Locate the cell with the specified text and output its (X, Y) center coordinate. 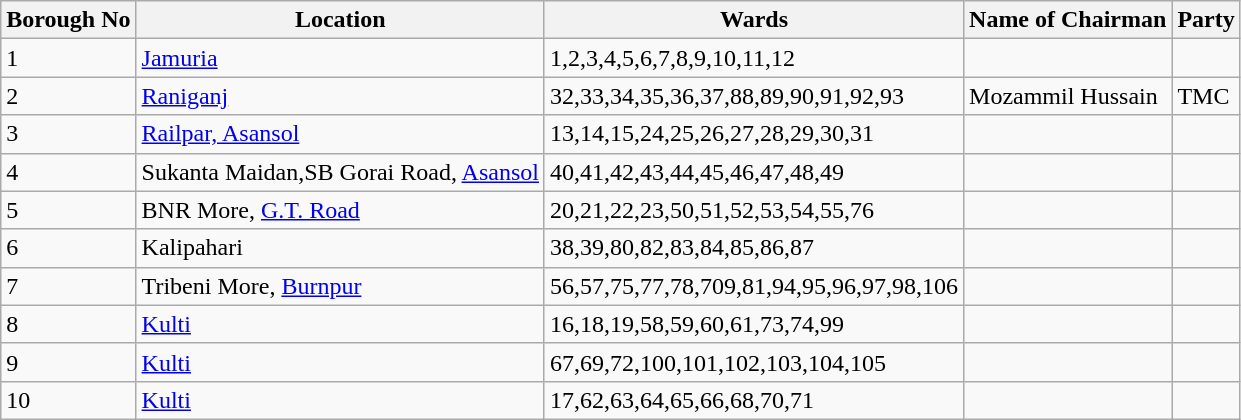
Party (1206, 20)
17,62,63,64,65,66,68,70,71 (754, 400)
Location (340, 20)
Name of Chairman (1068, 20)
Jamuria (340, 58)
56,57,75,77,78,709,81,94,95,96,97,98,106 (754, 286)
Kalipahari (340, 248)
Sukanta Maidan,SB Gorai Road, Asansol (340, 172)
8 (68, 324)
38,39,80,82,83,84,85,86,87 (754, 248)
TMC (1206, 96)
5 (68, 210)
13,14,15,24,25,26,27,28,29,30,31 (754, 134)
Tribeni More, Burnpur (340, 286)
1,2,3,4,5,6,7,8,9,10,11,12 (754, 58)
BNR More, G.T. Road (340, 210)
1 (68, 58)
Wards (754, 20)
16,18,19,58,59,60,61,73,74,99 (754, 324)
10 (68, 400)
4 (68, 172)
6 (68, 248)
67,69,72,100,101,102,103,104,105 (754, 362)
Railpar, Asansol (340, 134)
2 (68, 96)
40,41,42,43,44,45,46,47,48,49 (754, 172)
32,33,34,35,36,37,88,89,90,91,92,93 (754, 96)
Borough No (68, 20)
20,21,22,23,50,51,52,53,54,55,76 (754, 210)
7 (68, 286)
3 (68, 134)
Mozammil Hussain (1068, 96)
9 (68, 362)
Raniganj (340, 96)
